Provide the (x, y) coordinate of the cell's center where the given text is located.  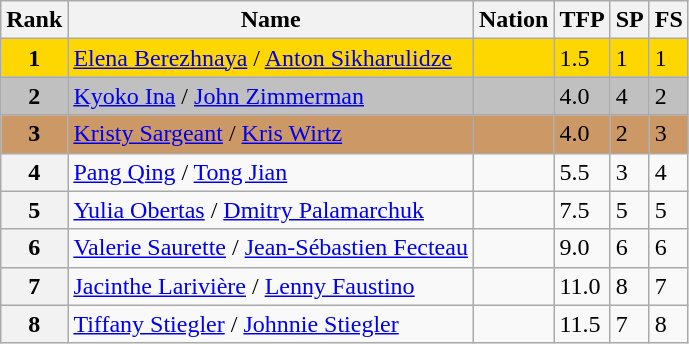
11.0 (582, 286)
7.5 (582, 210)
Kristy Sargeant / Kris Wirtz (271, 134)
Name (271, 20)
11.5 (582, 324)
Yulia Obertas / Dmitry Palamarchuk (271, 210)
5.5 (582, 172)
1.5 (582, 58)
TFP (582, 20)
Tiffany Stiegler / Johnnie Stiegler (271, 324)
Pang Qing / Tong Jian (271, 172)
Kyoko Ina / John Zimmerman (271, 96)
Elena Berezhnaya / Anton Sikharulidze (271, 58)
9.0 (582, 248)
FS (668, 20)
Rank (34, 20)
Jacinthe Larivière / Lenny Faustino (271, 286)
Nation (513, 20)
SP (630, 20)
Valerie Saurette / Jean-Sébastien Fecteau (271, 248)
